Return (x, y) of the center of cell containing provided text 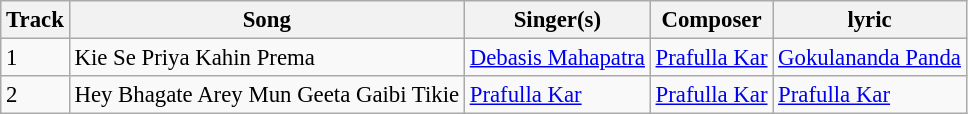
1 (35, 58)
Debasis Mahapatra (557, 58)
Kie Se Priya Kahin Prema (266, 58)
Track (35, 20)
Song (266, 20)
Singer(s) (557, 20)
lyric (870, 20)
Gokulananda Panda (870, 58)
Composer (712, 20)
Hey Bhagate Arey Mun Geeta Gaibi Tikie (266, 95)
2 (35, 95)
